Provide the [X, Y] coordinate of the cell's center where the given text is located.  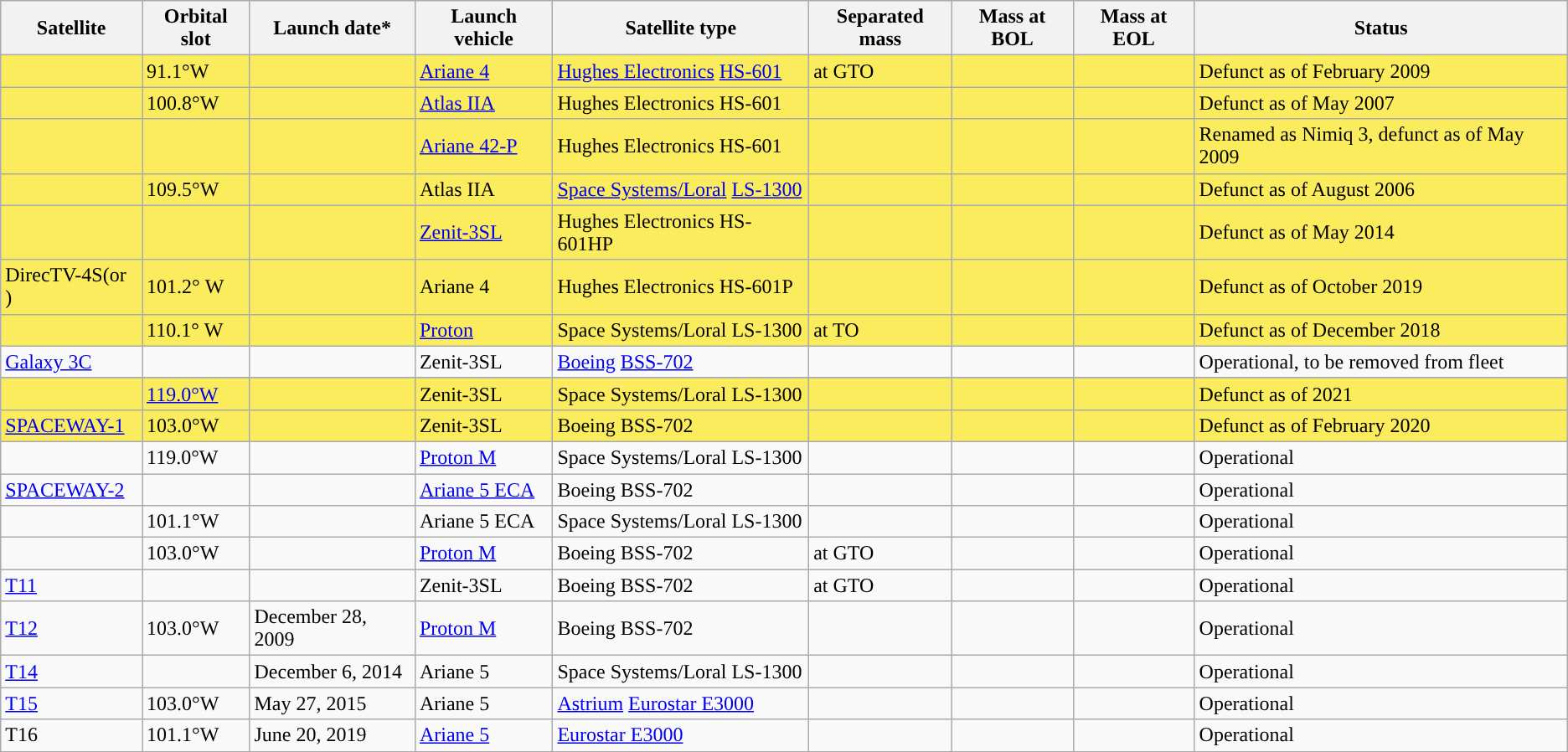
Satellite type [681, 28]
Status [1380, 28]
Defunct as of February 2009 [1380, 71]
Mass at EOL [1134, 28]
Defunct as of 2021 [1380, 394]
Mass at BOL [1012, 28]
Defunct as of October 2019 [1380, 286]
DirecTV-4S(or ) [72, 286]
91.1°W [196, 71]
at TO [880, 330]
Hughes Electronics HS-601HP [681, 233]
Satellite [72, 28]
May 27, 2015 [332, 703]
December 28, 2009 [332, 628]
Proton [484, 330]
110.1° W [196, 330]
December 6, 2014 [332, 672]
Ariane 42-P [484, 146]
June 20, 2019 [332, 735]
Galaxy 3C [72, 362]
Hughes Electronics HS-601P [681, 286]
Launch vehicle [484, 28]
Separated mass [880, 28]
Defunct as of May 2007 [1380, 103]
Operational, to be removed from fleet [1380, 362]
109.5°W [196, 189]
T12 [72, 628]
Renamed as Nimiq 3, defunct as of May 2009 [1380, 146]
T16 [72, 735]
SPACEWAY-1 [72, 425]
Defunct as of February 2020 [1380, 425]
101.2° W [196, 286]
Launch date* [332, 28]
Astrium Eurostar E3000 [681, 703]
Defunct as of December 2018 [1380, 330]
Eurostar E3000 [681, 735]
T11 [72, 585]
Defunct as of August 2006 [1380, 189]
T15 [72, 703]
T14 [72, 672]
100.8°W [196, 103]
Defunct as of May 2014 [1380, 233]
Orbital slot [196, 28]
SPACEWAY-2 [72, 490]
